Scan for the cell matching the given text and deliver its (X, Y) coordinate at center. 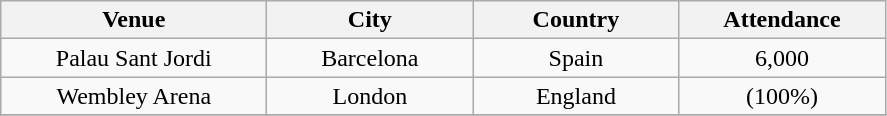
Attendance (782, 20)
England (576, 96)
Venue (134, 20)
Barcelona (370, 58)
London (370, 96)
Palau Sant Jordi (134, 58)
(100%) (782, 96)
6,000 (782, 58)
Spain (576, 58)
City (370, 20)
Wembley Arena (134, 96)
Country (576, 20)
